Provide the [X, Y] coordinate of the cell's center where the given text is located.  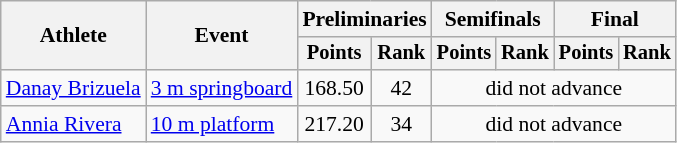
Danay Brizuela [74, 88]
34 [402, 124]
Event [222, 36]
Preliminaries [364, 19]
Semifinals [493, 19]
10 m platform [222, 124]
Annia Rivera [74, 124]
168.50 [334, 88]
42 [402, 88]
Athlete [74, 36]
217.20 [334, 124]
3 m springboard [222, 88]
Final [615, 19]
